Output the (X, Y) coordinate of the center of the cell containing the given text.  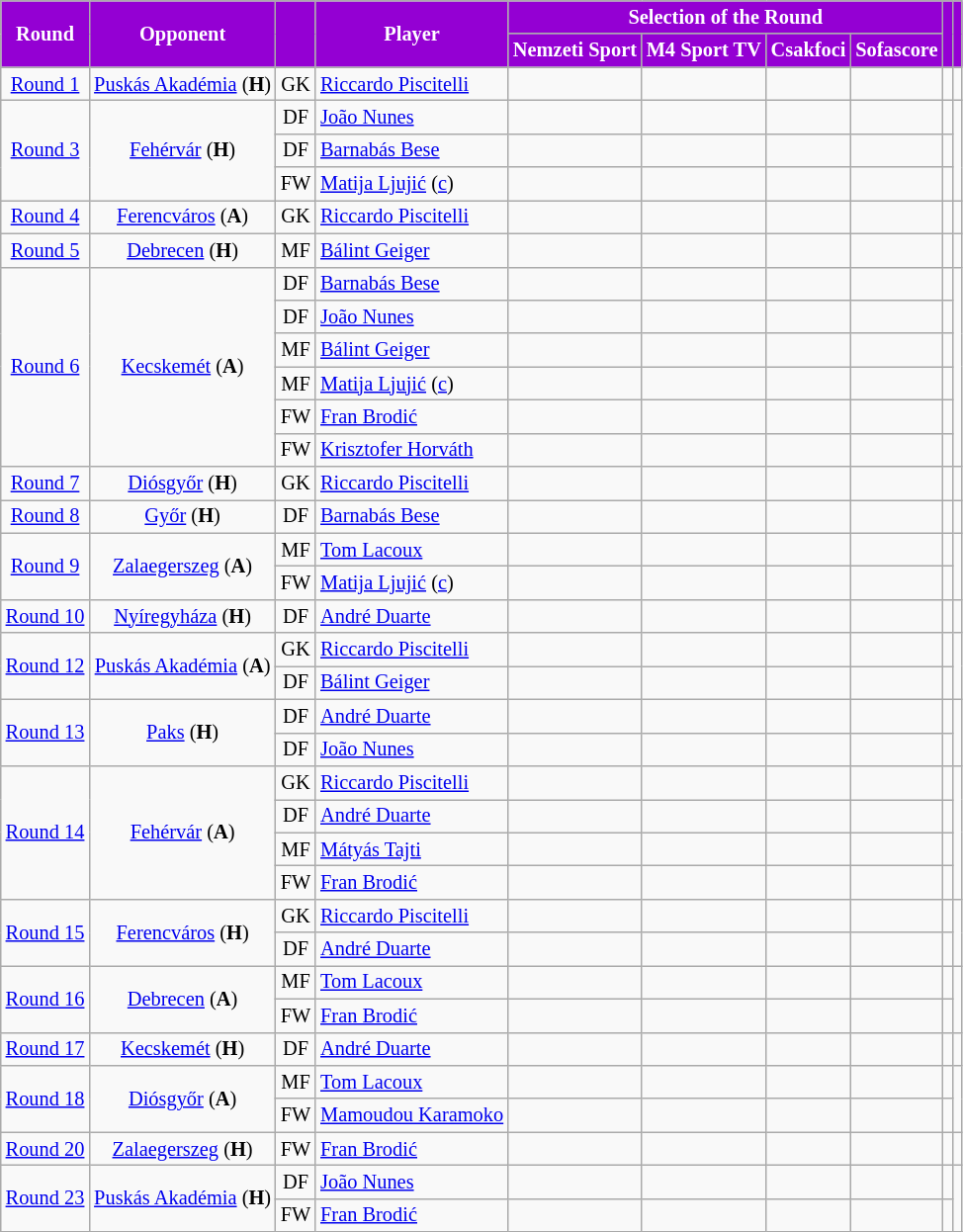
Kecskemét (H) (182, 1049)
M4 Sport TV (704, 50)
Selection of the Round (726, 17)
Nemzeti Sport (575, 50)
Round 14 (45, 833)
Round 10 (45, 616)
Round 16 (45, 999)
Round 6 (45, 367)
Sofascore (896, 50)
Debrecen (H) (182, 250)
Fehérvár (H) (182, 150)
Mátyás Tajti (411, 849)
Fehérvár (A) (182, 833)
Puskás Akadémia (A) (182, 666)
Round 3 (45, 150)
Round 1 (45, 84)
Round 23 (45, 1198)
Round 8 (45, 516)
Player (411, 34)
Ferencváros (H) (182, 931)
Opponent (182, 34)
Debrecen (A) (182, 999)
Round 9 (45, 566)
Paks (H) (182, 732)
Round 4 (45, 217)
Round 15 (45, 931)
Round 12 (45, 666)
Round (45, 34)
Mamoudou Karamoko (411, 1115)
Diósgyőr (A) (182, 1098)
Diósgyőr (H) (182, 484)
Round 5 (45, 250)
Krisztofer Horváth (411, 450)
Round 7 (45, 484)
Nyíregyháza (H) (182, 616)
Round 17 (45, 1049)
Round 20 (45, 1149)
Round 13 (45, 732)
Zalaegerszeg (A) (182, 566)
Round 18 (45, 1098)
Zalaegerszeg (H) (182, 1149)
Kecskemét (A) (182, 367)
Ferencváros (A) (182, 217)
Csakfoci (809, 50)
Győr (H) (182, 516)
